Return the (X, Y) coordinate for the center point of the cell that contains the specified text.  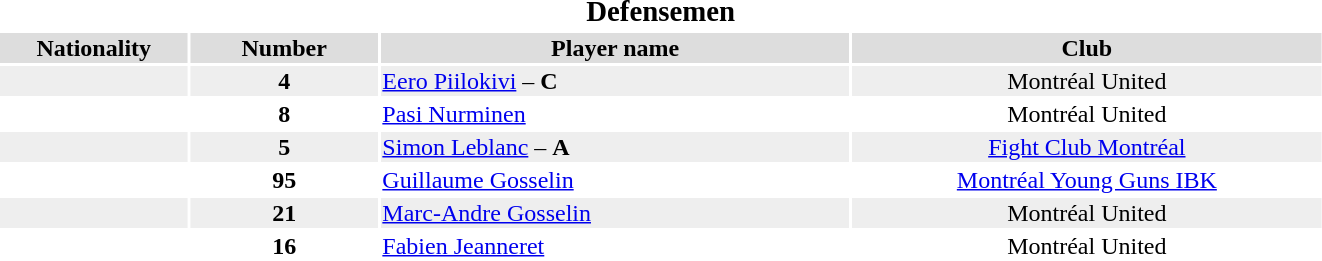
5 (284, 147)
Simon Leblanc – A (616, 147)
Marc-Andre Gosselin (616, 213)
16 (284, 246)
95 (284, 180)
Club (1086, 48)
Fight Club Montréal (1086, 147)
Pasi Nurminen (616, 114)
Nationality (94, 48)
Number (284, 48)
Guillaume Gosselin (616, 180)
Montréal Young Guns IBK (1086, 180)
Fabien Jeanneret (616, 246)
21 (284, 213)
Player name (616, 48)
4 (284, 81)
Eero Piilokivi – C (616, 81)
8 (284, 114)
